Scan for the cell matching the given text and deliver its [x, y] coordinate at center. 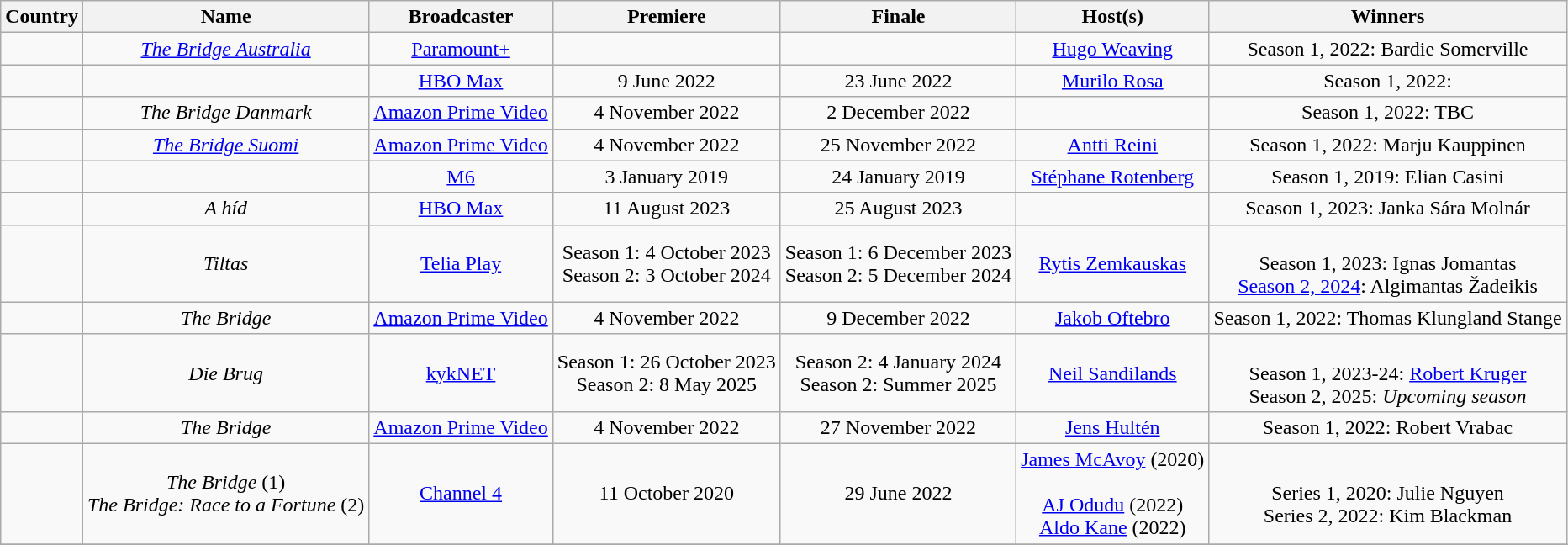
Season 1, 2023: Ignas Jomantas Season 2, 2024: Algimantas Žadeikis [1387, 263]
Name [225, 17]
Rytis Zemkauskas [1113, 263]
Telia Play [461, 263]
Hugo Weaving [1113, 49]
Premiere [666, 17]
Die Brug [225, 373]
Season 1, 2022: [1387, 81]
James McAvoy (2020)AJ Odudu (2022)Aldo Kane (2022) [1113, 493]
Season 1, 2022: Bardie Somerville [1387, 49]
Host(s) [1113, 17]
9 June 2022 [666, 81]
kykNET [461, 373]
Season 1: 26 October 2023Season 2: 8 May 2025 [666, 373]
The Bridge (1)The Bridge: Race to a Fortune (2) [225, 493]
24 January 2019 [898, 177]
25 November 2022 [898, 145]
The Bridge Danmark [225, 113]
Stéphane Rotenberg [1113, 177]
Season 1, 2022: TBC [1387, 113]
Tiltas [225, 263]
Channel 4 [461, 493]
Murilo Rosa [1113, 81]
Winners [1387, 17]
The Bridge Suomi [225, 145]
The Bridge Australia [225, 49]
11 August 2023 [666, 209]
Season 1, 2022: Thomas Klungland Stange [1387, 318]
29 June 2022 [898, 493]
Season 1: 4 October 2023Season 2: 3 October 2024 [666, 263]
Jakob Oftebro [1113, 318]
9 December 2022 [898, 318]
Paramount+ [461, 49]
Season 1, 2023-24: Robert Kruger Season 2, 2025: Upcoming season [1387, 373]
Season 1, 2019: Elian Casini [1387, 177]
Neil Sandilands [1113, 373]
Finale [898, 17]
11 October 2020 [666, 493]
Jens Hultén [1113, 427]
Season 1, 2022: Robert Vrabac [1387, 427]
Season 1, 2022: Marju Kauppinen [1387, 145]
Antti Reini [1113, 145]
A híd [225, 209]
Country [42, 17]
3 January 2019 [666, 177]
23 June 2022 [898, 81]
Season 1: 6 December 2023Season 2: 5 December 2024 [898, 263]
2 December 2022 [898, 113]
Broadcaster [461, 17]
27 November 2022 [898, 427]
Series 1, 2020: Julie Nguyen Series 2, 2022: Kim Blackman [1387, 493]
25 August 2023 [898, 209]
M6 [461, 177]
Season 1, 2023: Janka Sára Molnár [1387, 209]
Season 2: 4 January 2024Season 2: Summer 2025 [898, 373]
